Scan for the cell matching the given text and deliver its (X, Y) coordinate at center. 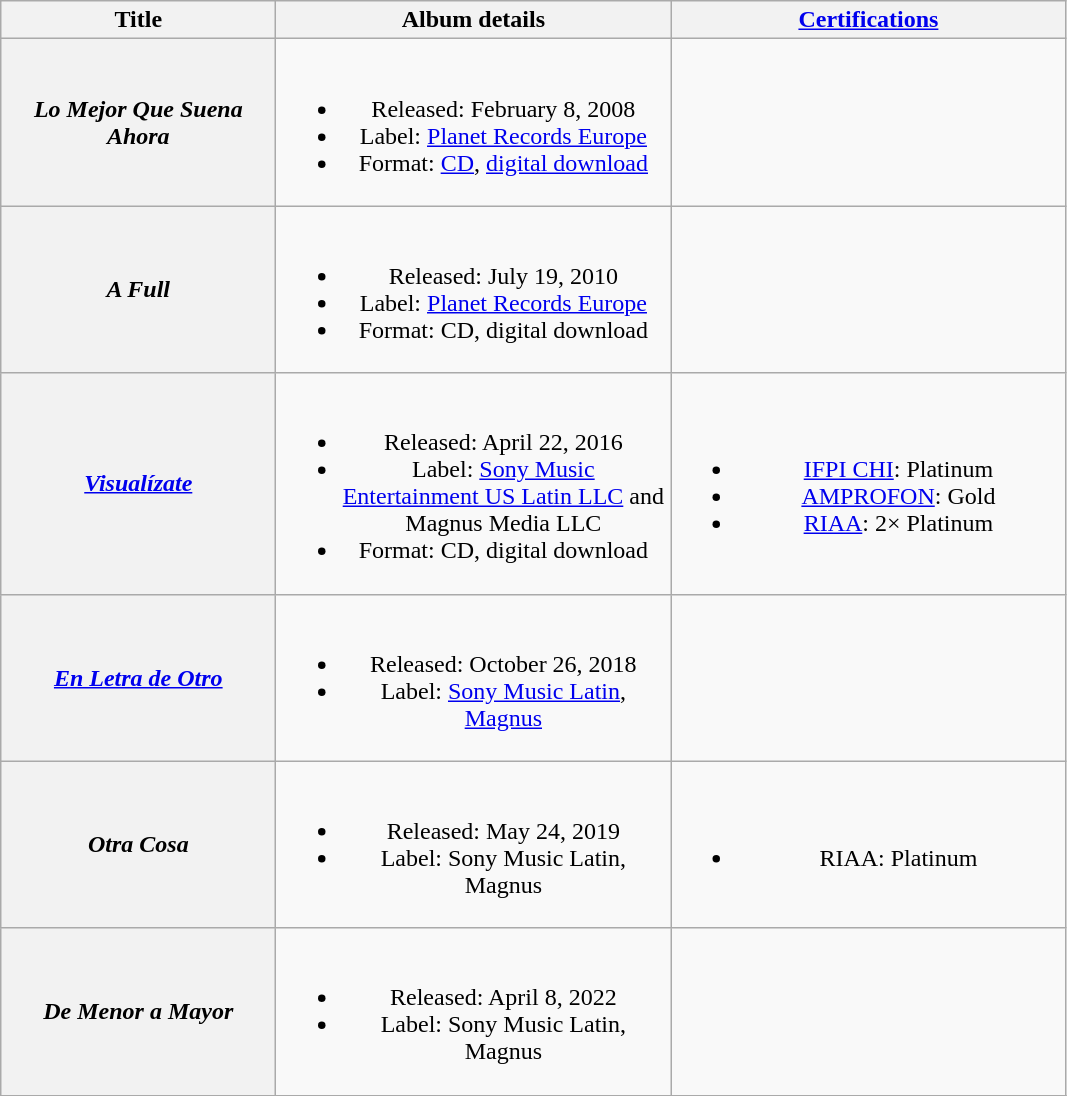
De Menor a Mayor (138, 1012)
Released: April 8, 2022Label: Sony Music Latin, Magnus (474, 1012)
Released: May 24, 2019Label: Sony Music Latin, Magnus (474, 844)
Visualízate (138, 484)
IFPI CHI: PlatinumAMPROFON: GoldRIAA: 2× Platinum (868, 484)
Released: July 19, 2010Label: Planet Records EuropeFormat: CD, digital download (474, 290)
Released: February 8, 2008Label: Planet Records EuropeFormat: CD, digital download (474, 122)
Released: October 26, 2018Label: Sony Music Latin, Magnus (474, 678)
A Full (138, 290)
Certifications (868, 20)
En Letra de Otro (138, 678)
Released: April 22, 2016Label: Sony Music Entertainment US Latin LLC and Magnus Media LLCFormat: CD, digital download (474, 484)
Otra Cosa (138, 844)
Lo Mejor Que Suena Ahora (138, 122)
Album details (474, 20)
RIAA: Platinum (868, 844)
Title (138, 20)
